Provide the [X, Y] coordinate of the cell's center where the given text is located.  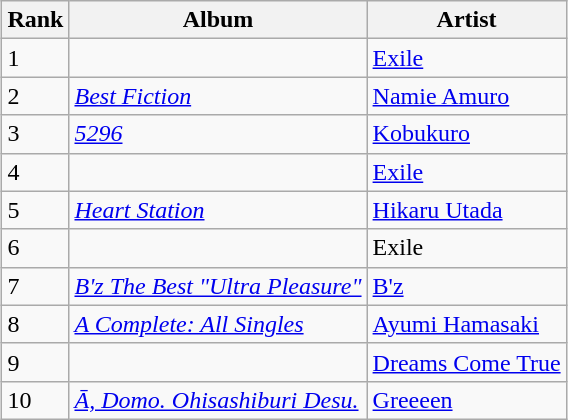
Hikaru Utada [466, 210]
B'z The Best "Ultra Pleasure" [218, 286]
5 [36, 210]
7 [36, 286]
9 [36, 362]
B'z [466, 286]
Heart Station [218, 210]
2 [36, 96]
Kobukuro [466, 134]
Namie Amuro [466, 96]
4 [36, 172]
Ā, Domo. Ohisashiburi Desu. [218, 400]
Ayumi Hamasaki [466, 324]
Rank [36, 20]
Greeeen [466, 400]
10 [36, 400]
1 [36, 58]
Album [218, 20]
8 [36, 324]
Best Fiction [218, 96]
6 [36, 248]
Dreams Come True [466, 362]
A Complete: All Singles [218, 324]
Artist [466, 20]
5296 [218, 134]
3 [36, 134]
